Scan for the cell matching the given text and deliver its (X, Y) coordinate at center. 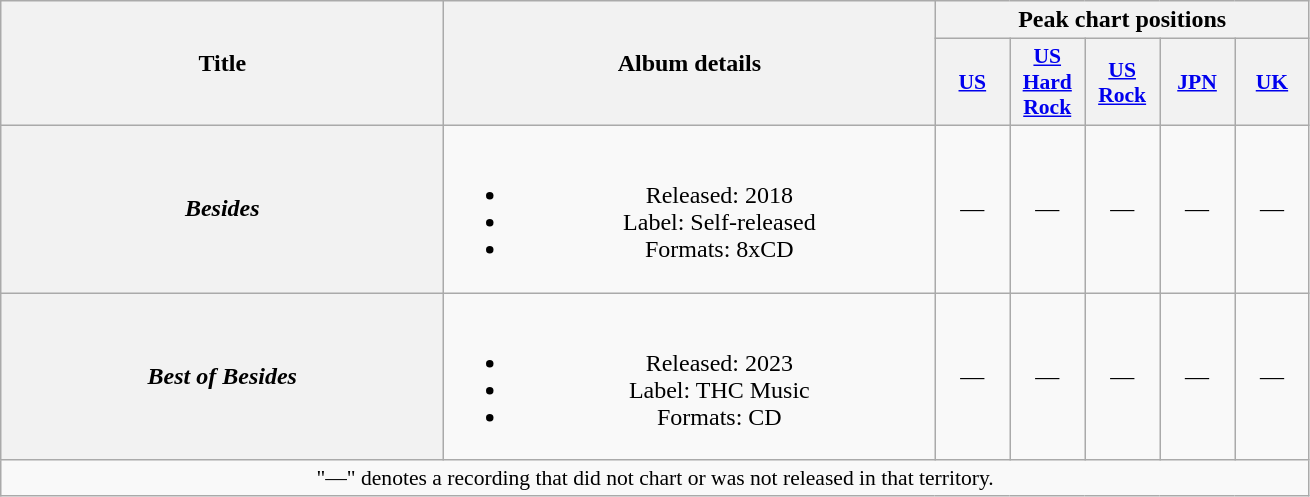
Album details (690, 64)
Best of Besides (222, 376)
JPN (1198, 82)
Peak chart positions (1122, 20)
Released: 2018Label: Self-releasedFormats: 8xCD (690, 208)
USHard Rock (1048, 82)
"—" denotes a recording that did not chart or was not released in that territory. (656, 478)
US (972, 82)
UK (1272, 82)
Title (222, 64)
Released: 2023Label: THC MusicFormats: CD (690, 376)
USRock (1122, 82)
Besides (222, 208)
